Return (X, Y) of the center of cell containing provided text 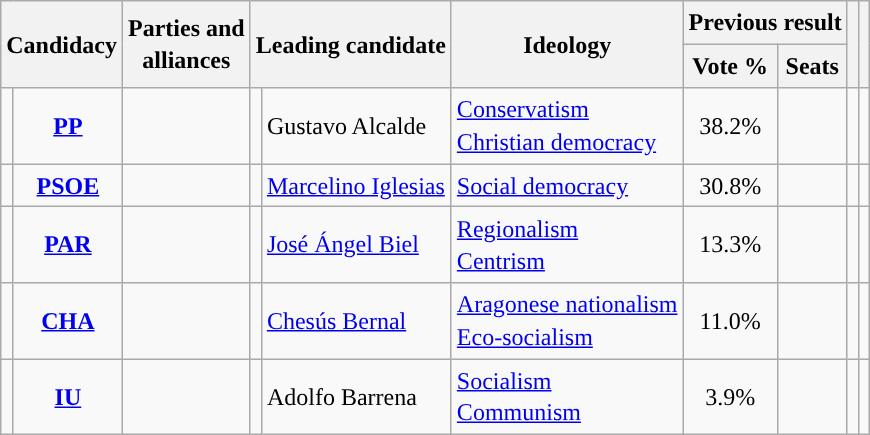
13.3% (730, 245)
PAR (68, 245)
Parties andalliances (187, 44)
Ideology (567, 44)
RegionalismCentrism (567, 245)
Gustavo Alcalde (356, 126)
Social democracy (567, 186)
Marcelino Iglesias (356, 186)
3.9% (730, 397)
SocialismCommunism (567, 397)
Adolfo Barrena (356, 397)
José Ángel Biel (356, 245)
Leading candidate (350, 44)
Seats (812, 66)
PSOE (68, 186)
PP (68, 126)
Aragonese nationalismEco-socialism (567, 321)
Chesús Bernal (356, 321)
Vote % (730, 66)
Previous result (765, 22)
ConservatismChristian democracy (567, 126)
CHA (68, 321)
38.2% (730, 126)
Candidacy (62, 44)
30.8% (730, 186)
11.0% (730, 321)
IU (68, 397)
